Search for the cell housing the specified text and yield its [x, y] center coordinate. 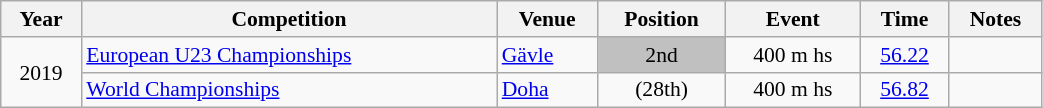
World Championships [288, 90]
2nd [662, 55]
Position [662, 19]
Gävle [548, 55]
Notes [996, 19]
European U23 Championships [288, 55]
Venue [548, 19]
2019 [41, 72]
(28th) [662, 90]
Event [792, 19]
56.22 [904, 55]
Competition [288, 19]
Year [41, 19]
56.82 [904, 90]
Time [904, 19]
Doha [548, 90]
